From the cell containing the given text, extract its center point as [X, Y] coordinate. 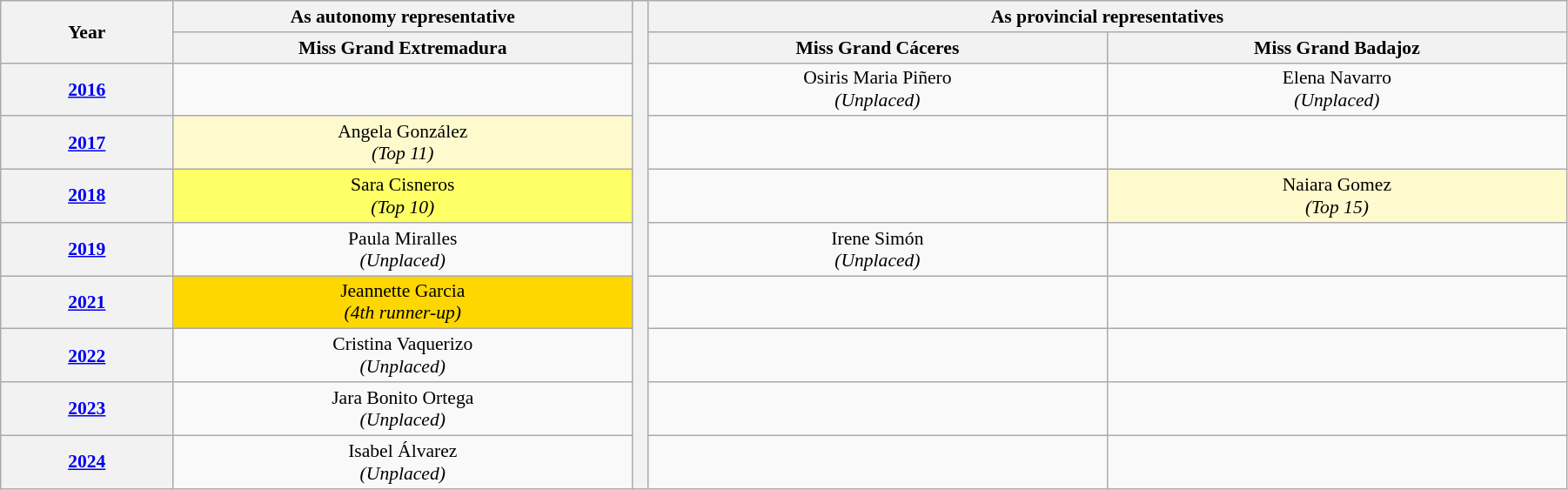
2019 [87, 249]
Miss Grand Extremadura [403, 48]
Sara Cisneros(Top 10) [403, 197]
2017 [87, 143]
2018 [87, 197]
Miss Grand Cáceres [877, 48]
As autonomy representative [403, 17]
Osiris Maria Piñero(Unplaced) [877, 89]
Angela González(Top 11) [403, 143]
Miss Grand Badajoz [1337, 48]
2023 [87, 409]
Naiara Gomez(Top 15) [1337, 197]
2024 [87, 461]
Paula Miralles(Unplaced) [403, 249]
2022 [87, 355]
Jeannette Garcia(4th runner-up) [403, 303]
Isabel Álvarez(Unplaced) [403, 461]
2021 [87, 303]
Cristina Vaquerizo(Unplaced) [403, 355]
As provincial representatives [1107, 17]
Irene Simón(Unplaced) [877, 249]
Jara Bonito Ortega(Unplaced) [403, 409]
Year [87, 31]
2016 [87, 89]
Elena Navarro(Unplaced) [1337, 89]
